Extract the [X, Y] coordinate from the center of the cell holding the provided text.  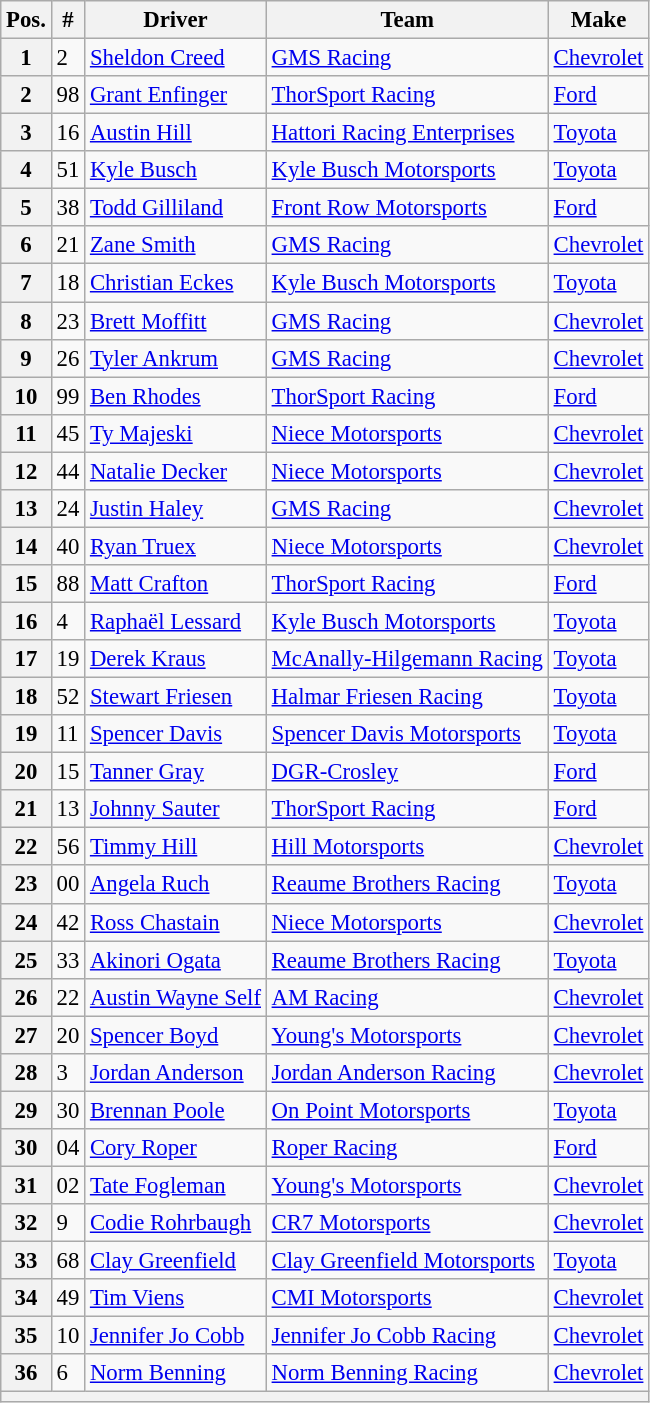
AM Racing [407, 997]
38 [68, 208]
Pos. [26, 20]
Raphaël Lessard [176, 621]
29 [26, 1110]
Brennan Poole [176, 1110]
Derek Kraus [176, 659]
Kyle Busch [176, 170]
Norm Benning [176, 1373]
Johnny Sauter [176, 809]
Roper Racing [407, 1148]
Cory Roper [176, 1148]
32 [26, 1223]
Zane Smith [176, 245]
Clay Greenfield Motorsports [407, 1261]
Make [598, 20]
Hill Motorsports [407, 847]
Stewart Friesen [176, 697]
Jordan Anderson Racing [407, 1073]
Tate Fogleman [176, 1185]
Driver [176, 20]
14 [26, 546]
44 [68, 471]
5 [26, 208]
Matt Crafton [176, 584]
Tyler Ankrum [176, 358]
CR7 Motorsports [407, 1223]
42 [68, 922]
# [68, 20]
35 [26, 1336]
17 [26, 659]
Natalie Decker [176, 471]
45 [68, 433]
25 [26, 960]
Clay Greenfield [176, 1261]
Ty Majeski [176, 433]
Angela Ruch [176, 885]
Brett Moffitt [176, 321]
27 [26, 1035]
Grant Enfinger [176, 95]
34 [26, 1298]
51 [68, 170]
Jennifer Jo Cobb [176, 1336]
Jennifer Jo Cobb Racing [407, 1336]
88 [68, 584]
1 [26, 58]
8 [26, 321]
Spencer Davis [176, 734]
00 [68, 885]
49 [68, 1298]
Austin Hill [176, 133]
Hattori Racing Enterprises [407, 133]
Jordan Anderson [176, 1073]
Front Row Motorsports [407, 208]
Todd Gilliland [176, 208]
Tim Viens [176, 1298]
40 [68, 546]
52 [68, 697]
02 [68, 1185]
DGR-Crosley [407, 772]
28 [26, 1073]
Halmar Friesen Racing [407, 697]
Ross Chastain [176, 922]
Team [407, 20]
Tanner Gray [176, 772]
Ryan Truex [176, 546]
CMI Motorsports [407, 1298]
Spencer Boyd [176, 1035]
98 [68, 95]
Norm Benning Racing [407, 1373]
04 [68, 1148]
Christian Eckes [176, 283]
99 [68, 396]
Sheldon Creed [176, 58]
31 [26, 1185]
68 [68, 1261]
On Point Motorsports [407, 1110]
McAnally-Hilgemann Racing [407, 659]
Timmy Hill [176, 847]
Codie Rohrbaugh [176, 1223]
7 [26, 283]
56 [68, 847]
Justin Haley [176, 509]
Akinori Ogata [176, 960]
Ben Rhodes [176, 396]
12 [26, 471]
36 [26, 1373]
Spencer Davis Motorsports [407, 734]
Austin Wayne Self [176, 997]
